For the text-containing cell, return its midpoint in (x, y) coordinate format. 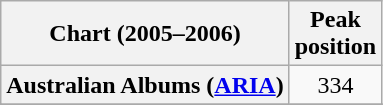
334 (335, 85)
Chart (2005–2006) (145, 34)
Australian Albums (ARIA) (145, 85)
Peakposition (335, 34)
